Provide the [x, y] coordinate of the cell's center where the given text is located.  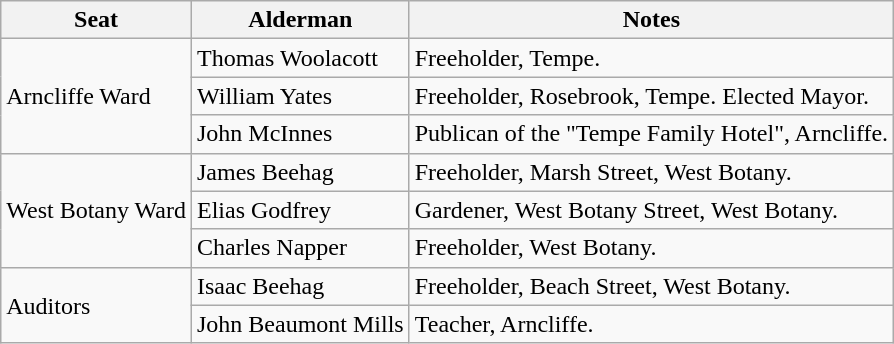
William Yates [300, 96]
Teacher, Arncliffe. [651, 324]
Freeholder, Tempe. [651, 58]
Publican of the "Tempe Family Hotel", Arncliffe. [651, 134]
Freeholder, Beach Street, West Botany. [651, 286]
John McInnes [300, 134]
Notes [651, 20]
Isaac Beehag [300, 286]
Gardener, West Botany Street, West Botany. [651, 210]
John Beaumont Mills [300, 324]
West Botany Ward [96, 210]
Seat [96, 20]
Auditors [96, 305]
Thomas Woolacott [300, 58]
Freeholder, Rosebrook, Tempe. Elected Mayor. [651, 96]
Alderman [300, 20]
Charles Napper [300, 248]
James Beehag [300, 172]
Arncliffe Ward [96, 96]
Freeholder, Marsh Street, West Botany. [651, 172]
Elias Godfrey [300, 210]
Freeholder, West Botany. [651, 248]
